Provide the (X, Y) coordinate of the cell's center where the given text is located.  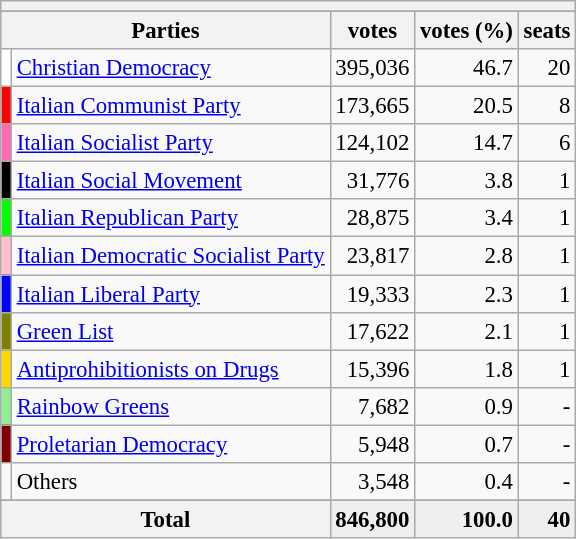
3.4 (467, 219)
Italian Social Movement (170, 181)
Rainbow Greens (170, 406)
173,665 (372, 106)
1.8 (467, 369)
23,817 (372, 256)
Italian Communist Party (170, 106)
0.4 (467, 482)
2.3 (467, 294)
14.7 (467, 143)
0.9 (467, 406)
17,622 (372, 331)
votes (%) (467, 31)
Italian Socialist Party (170, 143)
Green List (170, 331)
100.0 (467, 519)
31,776 (372, 181)
Antiprohibitionists on Drugs (170, 369)
40 (546, 519)
2.1 (467, 331)
124,102 (372, 143)
7,682 (372, 406)
Italian Republican Party (170, 219)
20.5 (467, 106)
46.7 (467, 68)
3.8 (467, 181)
15,396 (372, 369)
Christian Democracy (170, 68)
votes (372, 31)
Proletarian Democracy (170, 444)
20 (546, 68)
3,548 (372, 482)
Italian Democratic Socialist Party (170, 256)
Total (166, 519)
19,333 (372, 294)
seats (546, 31)
846,800 (372, 519)
5,948 (372, 444)
8 (546, 106)
2.8 (467, 256)
28,875 (372, 219)
Italian Liberal Party (170, 294)
Parties (166, 31)
0.7 (467, 444)
395,036 (372, 68)
Others (170, 482)
6 (546, 143)
